Output the (x, y) coordinate of the center of the cell containing the given text.  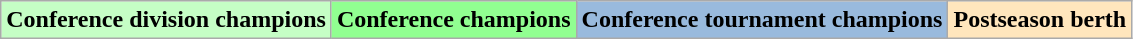
Conference champions (454, 20)
Postseason berth (1040, 20)
Conference tournament champions (762, 20)
Conference division champions (166, 20)
